Scan for the cell matching the given text and deliver its [x, y] coordinate at center. 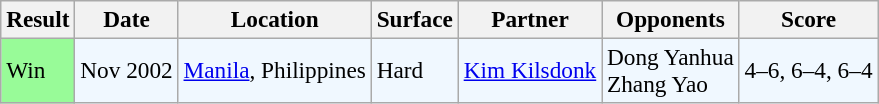
Opponents [671, 19]
Surface [414, 19]
Score [808, 19]
Result [38, 19]
Hard [414, 70]
Date [126, 19]
Win [38, 70]
Manila, Philippines [274, 70]
Kim Kilsdonk [530, 70]
Dong Yanhua Zhang Yao [671, 70]
Nov 2002 [126, 70]
Partner [530, 19]
4–6, 6–4, 6–4 [808, 70]
Location [274, 19]
